Search for the cell housing the specified text and yield its [X, Y] center coordinate. 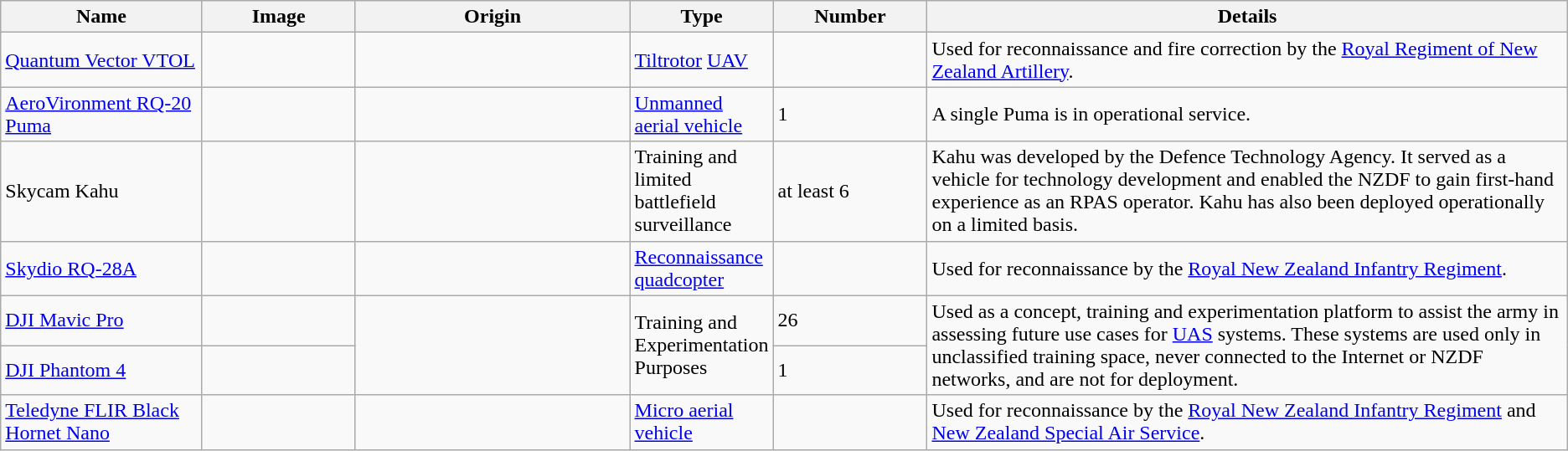
Type [702, 17]
Number [850, 17]
Used for reconnaissance by the Royal New Zealand Infantry Regiment. [1247, 268]
Used for reconnaissance and fire correction by the Royal Regiment of New Zealand Artillery. [1247, 60]
A single Puma is in operational service. [1247, 114]
Unmanned aerial vehicle [702, 114]
Micro aerial vehicle [702, 422]
at least 6 [850, 191]
Reconnaissance quadcopter [702, 268]
Training and limited battlefield surveillance [702, 191]
Used for reconnaissance by the Royal New Zealand Infantry Regiment and New Zealand Special Air Service. [1247, 422]
Quantum Vector VTOL [101, 60]
Image [278, 17]
DJI Mavic Pro [101, 320]
Skydio RQ-28A [101, 268]
Details [1247, 17]
AeroVironment RQ-20 Puma [101, 114]
Origin [493, 17]
Training and Experimentation Purposes [702, 345]
26 [850, 320]
DJI Phantom 4 [101, 371]
Skycam Kahu [101, 191]
Tiltrotor UAV [702, 60]
Teledyne FLIR Black Hornet Nano [101, 422]
Name [101, 17]
